Pinpoint the cell where the given text exists, returning its (x, y) midpoint coordinate. 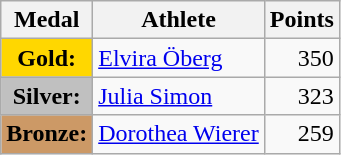
Athlete (179, 20)
Bronze: (47, 134)
323 (302, 96)
Points (302, 20)
Medal (47, 20)
259 (302, 134)
Silver: (47, 96)
Elvira Öberg (179, 58)
Dorothea Wierer (179, 134)
350 (302, 58)
Gold: (47, 58)
Julia Simon (179, 96)
